Pinpoint the cell where the given text exists, returning its [X, Y] midpoint coordinate. 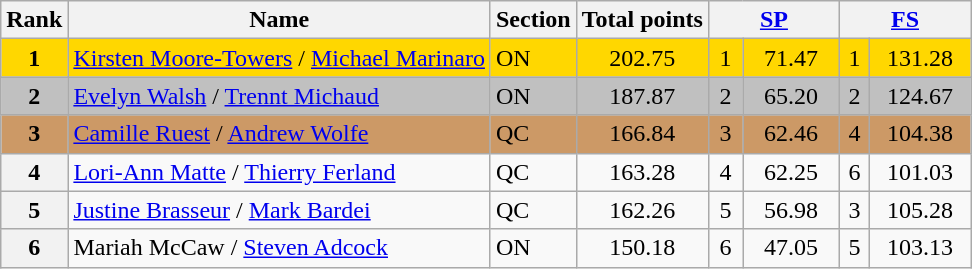
166.84 [642, 134]
104.38 [920, 134]
150.18 [642, 248]
SP [774, 20]
162.26 [642, 210]
Rank [34, 20]
131.28 [920, 58]
163.28 [642, 172]
124.67 [920, 96]
Evelyn Walsh / Trennt Michaud [280, 96]
71.47 [792, 58]
65.20 [792, 96]
62.25 [792, 172]
187.87 [642, 96]
Camille Ruest / Andrew Wolfe [280, 134]
Lori-Ann Matte / Thierry Ferland [280, 172]
202.75 [642, 58]
Kirsten Moore-Towers / Michael Marinaro [280, 58]
Mariah McCaw / Steven Adcock [280, 248]
101.03 [920, 172]
103.13 [920, 248]
105.28 [920, 210]
Name [280, 20]
Section [533, 20]
FS [904, 20]
Total points [642, 20]
47.05 [792, 248]
62.46 [792, 134]
Justine Brasseur / Mark Bardei [280, 210]
56.98 [792, 210]
